Pinpoint the cell where the given text exists, returning its (X, Y) midpoint coordinate. 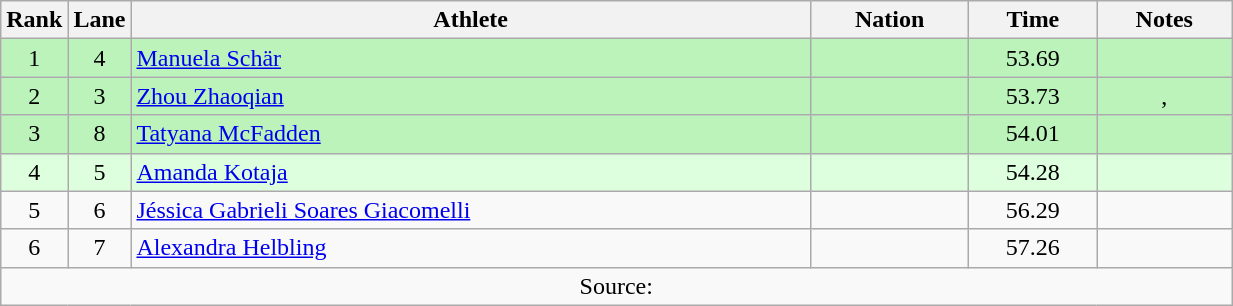
Time (1033, 20)
56.29 (1033, 210)
Tatyana McFadden (470, 134)
Athlete (470, 20)
Notes (1164, 20)
57.26 (1033, 248)
, (1164, 96)
1 (34, 58)
Zhou Zhaoqian (470, 96)
2 (34, 96)
Nation (889, 20)
Source: (616, 286)
Jéssica Gabrieli Soares Giacomelli (470, 210)
53.73 (1033, 96)
Rank (34, 20)
Manuela Schär (470, 58)
53.69 (1033, 58)
8 (100, 134)
Amanda Kotaja (470, 172)
7 (100, 248)
54.28 (1033, 172)
Lane (100, 20)
54.01 (1033, 134)
Alexandra Helbling (470, 248)
